Identify which cell holds the provided text, then report its (X, Y) central coordinate. 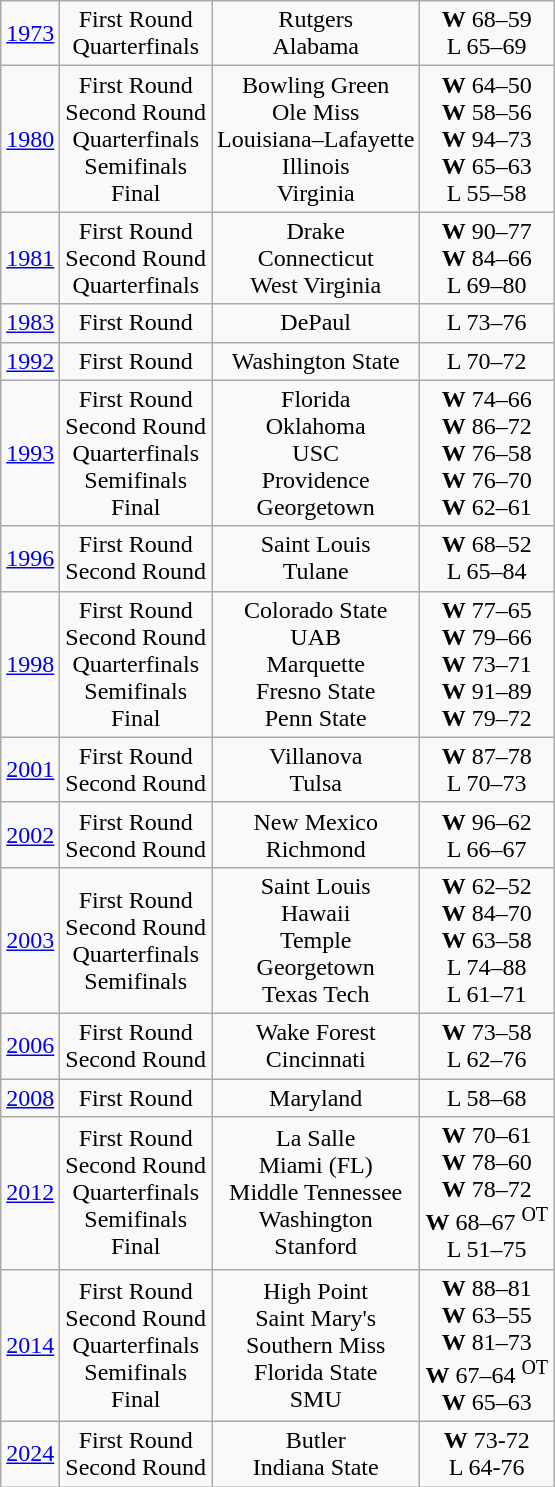
1992 (30, 361)
W 62–52W 84–70W 63–58L 74–88L 61–71 (487, 940)
1998 (30, 664)
1981 (30, 258)
2008 (30, 1097)
1983 (30, 323)
W 90–77W 84–66L 69–80 (487, 258)
L 70–72 (487, 361)
Wake ForestCincinnati (316, 1046)
Saint LouisHawaiiTempleGeorgetownTexas Tech (316, 940)
High PointSaint Mary'sSouthern MissFlorida StateSMU (316, 1346)
2003 (30, 940)
First RoundQuarterfinals (136, 34)
2001 (30, 770)
DePaul (316, 323)
2024 (30, 1454)
W 70–61W 78–60W 78–72W 68–67 OTL 51–75 (487, 1194)
2012 (30, 1194)
Colorado StateUABMarquetteFresno StatePenn State (316, 664)
L 73–76 (487, 323)
L 58–68 (487, 1097)
Bowling GreenOle MissLouisiana–LafayetteIllinoisVirginia (316, 139)
1996 (30, 558)
W 74–66W 86–72W 76–58W 76–70W 62–61 (487, 453)
W 73–58L 62–76 (487, 1046)
ButlerIndiana State (316, 1454)
RutgersAlabama (316, 34)
W 73-72L 64-76 (487, 1454)
VillanovaTulsa (316, 770)
First RoundSecond RoundQuarterfinalsSemifinals (136, 940)
New MexicoRichmond (316, 834)
W 87–78L 70–73 (487, 770)
W 96–62L 66–67 (487, 834)
Washington State (316, 361)
DrakeConnecticutWest Virginia (316, 258)
W 77–65W 79–66W 73–71W 91–89W 79–72 (487, 664)
La SalleMiami (FL)Middle TennesseeWashingtonStanford (316, 1194)
W 68–52L 65–84 (487, 558)
Maryland (316, 1097)
W 88–81W 63–55W 81–73W 67–64 OTW 65–63 (487, 1346)
W 64–50W 58–56W 94–73W 65–63L 55–58 (487, 139)
FloridaOklahomaUSCProvidenceGeorgetown (316, 453)
2002 (30, 834)
W 68–59L 65–69 (487, 34)
1993 (30, 453)
Saint LouisTulane (316, 558)
First RoundSecond RoundQuarterfinals (136, 258)
1980 (30, 139)
1973 (30, 34)
2014 (30, 1346)
2006 (30, 1046)
